Output the (x, y) coordinate of the center of the cell containing the given text.  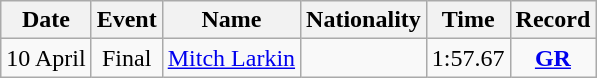
GR (553, 58)
1:57.67 (468, 58)
Record (553, 20)
Time (468, 20)
Mitch Larkin (231, 58)
Event (126, 20)
Final (126, 58)
10 April (46, 58)
Nationality (364, 20)
Name (231, 20)
Date (46, 20)
